Scan for the cell matching the given text and deliver its (x, y) coordinate at center. 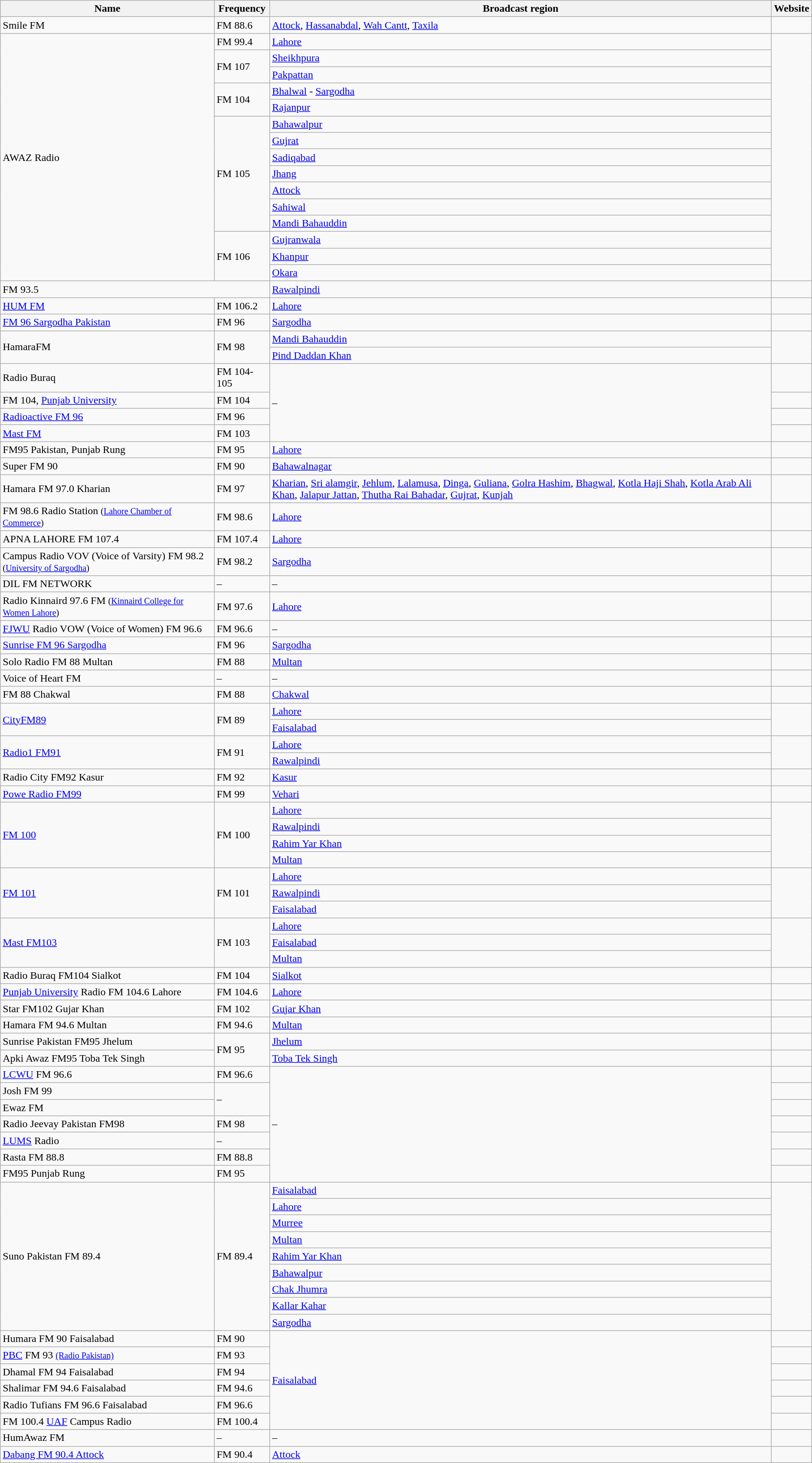
Josh FM 99 (108, 1091)
Okara (521, 273)
Rajanpur (521, 108)
Ewaz FM (108, 1108)
FM 93.5 (135, 289)
FM 92 (242, 777)
Frequency (242, 9)
FM 100.4 (242, 1421)
HumAwaz FM (108, 1438)
FM 104, Punjab University (108, 400)
Dhamal FM 94 Faisalabad (108, 1372)
Radio1 FM91 (108, 752)
Radio City FM92 Kasur (108, 777)
FM 88 Chakwal (108, 695)
HUM FM (108, 306)
Dabang FM 90.4 Attock (108, 1454)
FM 102 (242, 1008)
FM 97 (242, 489)
FM 100.4 UAF Campus Radio (108, 1421)
Attock, Hassanabdal, Wah Cantt, Taxila (521, 25)
FM 91 (242, 752)
CityFM89 (108, 719)
Bhalwal - Sargodha (521, 91)
Rasta FM 88.8 (108, 1157)
Gujrat (521, 141)
FM95 Punjab Rung (108, 1174)
FM 89.4 (242, 1256)
Smile FM (108, 25)
Apki Awaz FM95 Toba Tek Singh (108, 1058)
Star FM102 Gujar Khan (108, 1008)
Campus Radio VOV (Voice of Varsity) FM 98.2 (University of Sargodha) (108, 561)
Gujar Khan (521, 1008)
HamaraFM (108, 347)
Hamara FM 94.6 Multan (108, 1025)
Hamara FM 97.0 Kharian (108, 489)
FM 107.4 (242, 539)
Jhang (521, 174)
Murree (521, 1223)
FM 105 (242, 174)
Super FM 90 (108, 466)
FM 97.6 (242, 607)
FM95 Pakistan, Punjab Rung (108, 449)
FM 88.8 (242, 1157)
FJWU Radio VOW (Voice of Women) FM 96.6 (108, 629)
LUMS Radio (108, 1141)
FM 93 (242, 1355)
Toba Tek Singh (521, 1058)
Mast FM103 (108, 942)
FM 88.6 (242, 25)
Pakpattan (521, 75)
FM 99 (242, 794)
Voice of Heart FM (108, 678)
Humara FM 90 Faisalabad (108, 1339)
Radioactive FM 96 (108, 417)
Bahawalnagar (521, 466)
Pind Daddan Khan (521, 355)
Sadiqabad (521, 157)
LCWU FM 96.6 (108, 1075)
Kallar Kahar (521, 1306)
FM 94 (242, 1372)
Kasur (521, 777)
Sunrise FM 96 Sargodha (108, 645)
FM 98.6 (242, 517)
Broadcast region (521, 9)
FM 90.4 (242, 1454)
AWAZ Radio (108, 157)
PBC FM 93 (Radio Pakistan) (108, 1355)
FM 107 (242, 66)
Sahiwal (521, 207)
Website (792, 9)
Sunrise Pakistan FM95 Jhelum (108, 1041)
FM 104-105 (242, 377)
FM 104.6 (242, 992)
FM 98.2 (242, 561)
Khanpur (521, 256)
Radio Kinnaird 97.6 FM (Kinnaird College for Women Lahore) (108, 607)
Jhelum (521, 1041)
Radio Buraq (108, 377)
Chakwal (521, 695)
DIL FM NETWORK (108, 584)
FM 98.6 Radio Station (Lahore Chamber of Commerce) (108, 517)
Radio Tufians FM 96.6 Faisalabad (108, 1405)
FM 106 (242, 256)
APNA LAHORE FM 107.4 (108, 539)
Mast FM (108, 433)
Sheikhpura (521, 58)
FM 99.4 (242, 42)
Radio Jeevay Pakistan FM98 (108, 1124)
Solo Radio FM 88 Multan (108, 662)
Vehari (521, 794)
FM 106.2 (242, 306)
FM 96 Sargodha Pakistan (108, 322)
Powe Radio FM99 (108, 794)
Shalimar FM 94.6 Faisalabad (108, 1388)
Name (108, 9)
Sialkot (521, 975)
FM 89 (242, 719)
Radio Buraq FM104 Sialkot (108, 975)
Chak Jhumra (521, 1289)
Suno Pakistan FM 89.4 (108, 1256)
Punjab University Radio FM 104.6 Lahore (108, 992)
Gujranwala (521, 240)
